Scan for the cell matching the given text and deliver its [x, y] coordinate at center. 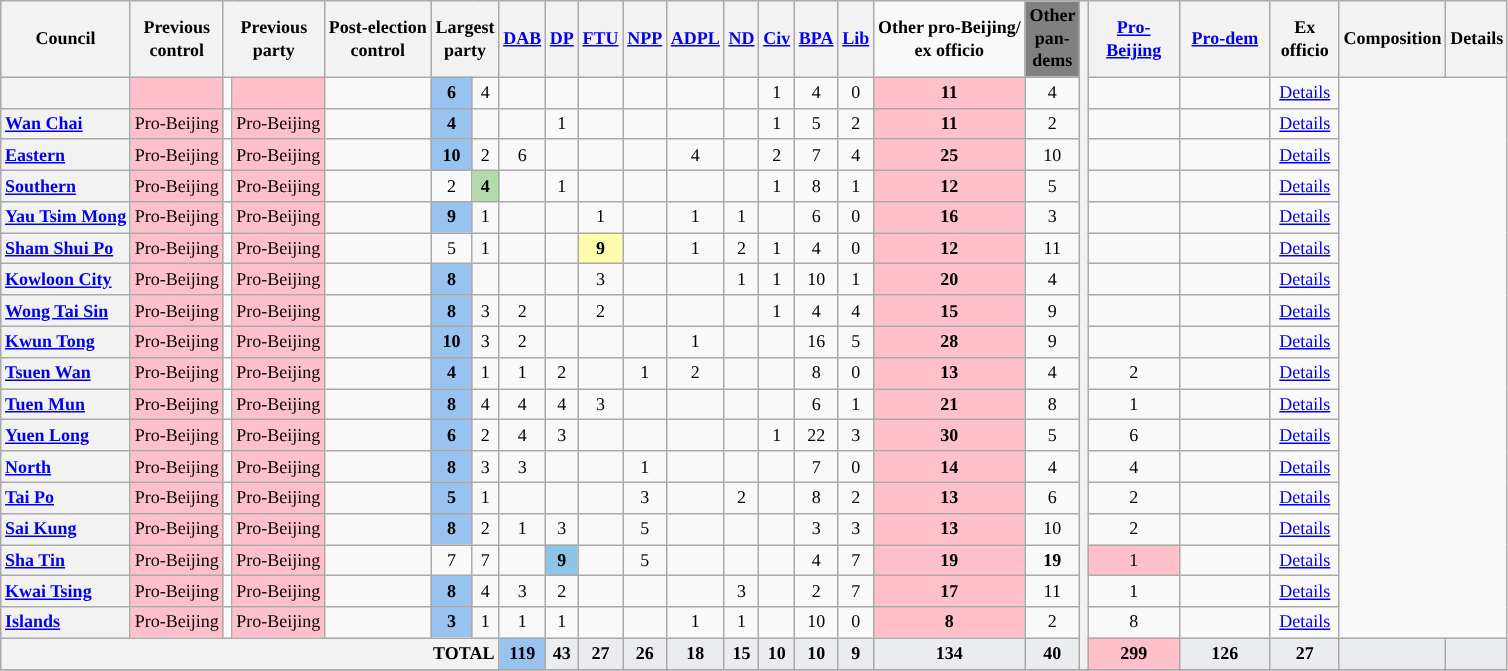
Sha Tin [66, 560]
Tsuen Wan [66, 372]
17 [950, 592]
Yuen Long [66, 436]
DP [562, 39]
Council [66, 39]
Kwun Tong [66, 342]
299 [1134, 654]
Wan Chai [66, 124]
25 [950, 154]
NPP [645, 39]
DAB [522, 39]
TOTAL [250, 654]
Kowloon City [66, 280]
Post-electioncontrol [378, 39]
Civ [777, 39]
Previousparty [274, 39]
ND [742, 39]
Islands [66, 622]
Southern [66, 186]
Wong Tai Sin [66, 310]
40 [1052, 654]
Lib [856, 39]
134 [950, 654]
21 [950, 404]
14 [950, 466]
18 [695, 654]
Ex officio [1304, 39]
Other pan-dems [1052, 39]
Pro-dem [1224, 39]
28 [950, 342]
Largestparty [465, 39]
Yau Tsim Mong [66, 218]
Composition [1392, 39]
FTU [600, 39]
126 [1224, 654]
20 [950, 280]
Sai Kung [66, 528]
ADPL [695, 39]
30 [950, 436]
Tuen Mun [66, 404]
43 [562, 654]
Sham Shui Po [66, 248]
119 [522, 654]
Other pro-Beijing/ex officio [950, 39]
Kwai Tsing [66, 592]
Previouscontrol [176, 39]
BPA [816, 39]
Tai Po [66, 498]
Eastern [66, 154]
North [66, 466]
26 [645, 654]
22 [816, 436]
